Identify which cell holds the provided text, then report its [x, y] central coordinate. 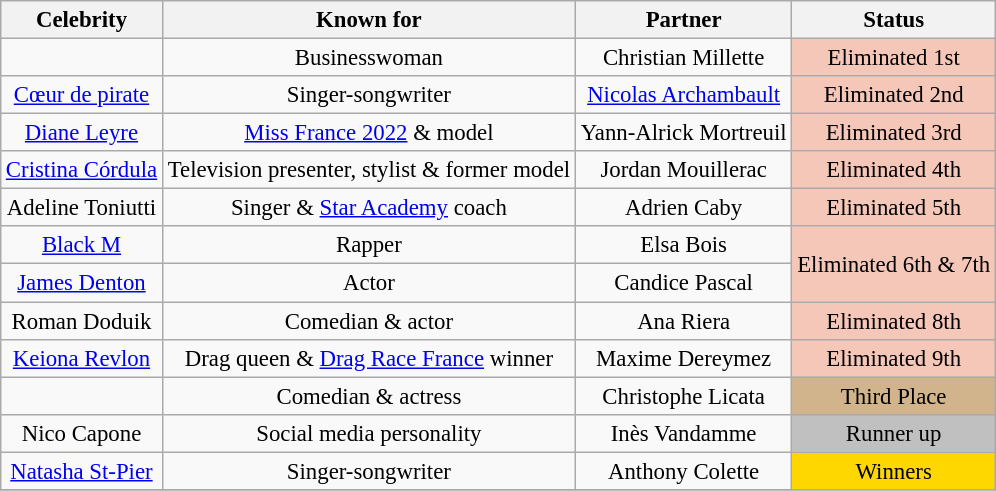
Eliminated 3rd [894, 133]
Miss France 2022 & model [368, 133]
Jordan Mouillerac [683, 170]
Adrien Caby [683, 208]
Actor [368, 283]
Businesswoman [368, 57]
Eliminated 5th [894, 208]
Elsa Bois [683, 245]
Black M [82, 245]
Singer & Star Academy coach [368, 208]
Runner up [894, 433]
Known for [368, 20]
Anthony Colette [683, 471]
Nico Capone [82, 433]
Eliminated 4th [894, 170]
Celebrity [82, 20]
Ana Riera [683, 321]
Social media personality [368, 433]
Comedian & actor [368, 321]
Christophe Licata [683, 396]
Maxime Dereymez [683, 358]
Cristina Córdula [82, 170]
Partner [683, 20]
James Denton [82, 283]
Natasha St-Pier [82, 471]
Roman Doduik [82, 321]
Diane Leyre [82, 133]
Third Place [894, 396]
Candice Pascal [683, 283]
Eliminated 1st [894, 57]
Winners [894, 471]
Keiona Revlon [82, 358]
Christian Millette [683, 57]
Status [894, 20]
Eliminated 6th & 7th [894, 264]
Adeline Toniutti [82, 208]
Drag queen & Drag Race France winner [368, 358]
Inès Vandamme [683, 433]
Yann-Alrick Mortreuil [683, 133]
Cœur de pirate [82, 95]
Eliminated 2nd [894, 95]
Eliminated 9th [894, 358]
Nicolas Archambault [683, 95]
Television presenter, stylist & former model [368, 170]
Comedian & actress [368, 396]
Rapper [368, 245]
Eliminated 8th [894, 321]
